Locate the cell with the specified text and output its [X, Y] center coordinate. 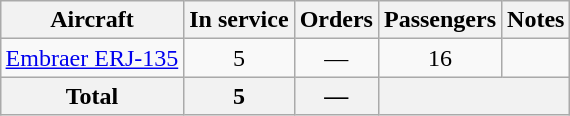
Orders [336, 20]
Aircraft [92, 20]
Embraer ERJ-135 [92, 58]
Passengers [440, 20]
Notes [536, 20]
16 [440, 58]
In service [239, 20]
Total [92, 96]
